Identify which cell holds the provided text, then report its (x, y) central coordinate. 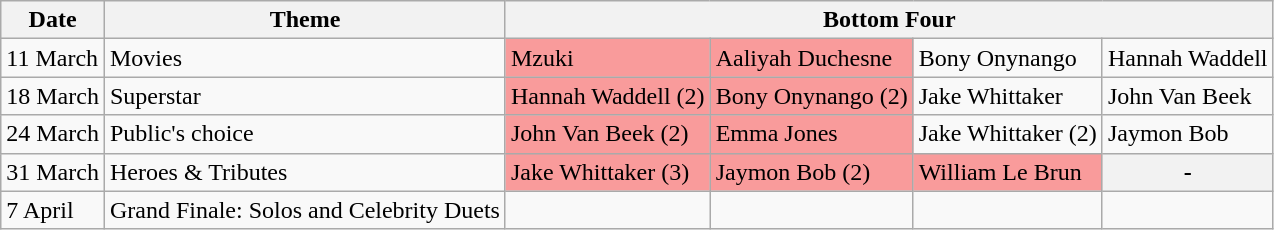
Aaliyah Duchesne (812, 58)
William Le Brun (1008, 172)
Hannah Waddell (1188, 58)
Superstar (304, 96)
Jaymon Bob (1188, 134)
Public's choice (304, 134)
11 March (53, 58)
24 March (53, 134)
Jake Whittaker (2) (1008, 134)
Jake Whittaker (1008, 96)
Theme (304, 20)
Bony Onynango (1008, 58)
Emma Jones (812, 134)
Jake Whittaker (3) (608, 172)
Hannah Waddell (2) (608, 96)
Movies (304, 58)
18 March (53, 96)
John Van Beek (2) (608, 134)
Grand Finale: Solos and Celebrity Duets (304, 210)
Mzuki (608, 58)
Bottom Four (889, 20)
John Van Beek (1188, 96)
Jaymon Bob (2) (812, 172)
31 March (53, 172)
Bony Onynango (2) (812, 96)
Heroes & Tributes (304, 172)
- (1188, 172)
7 April (53, 210)
Date (53, 20)
